From the cell containing the given text, extract its center point as [x, y] coordinate. 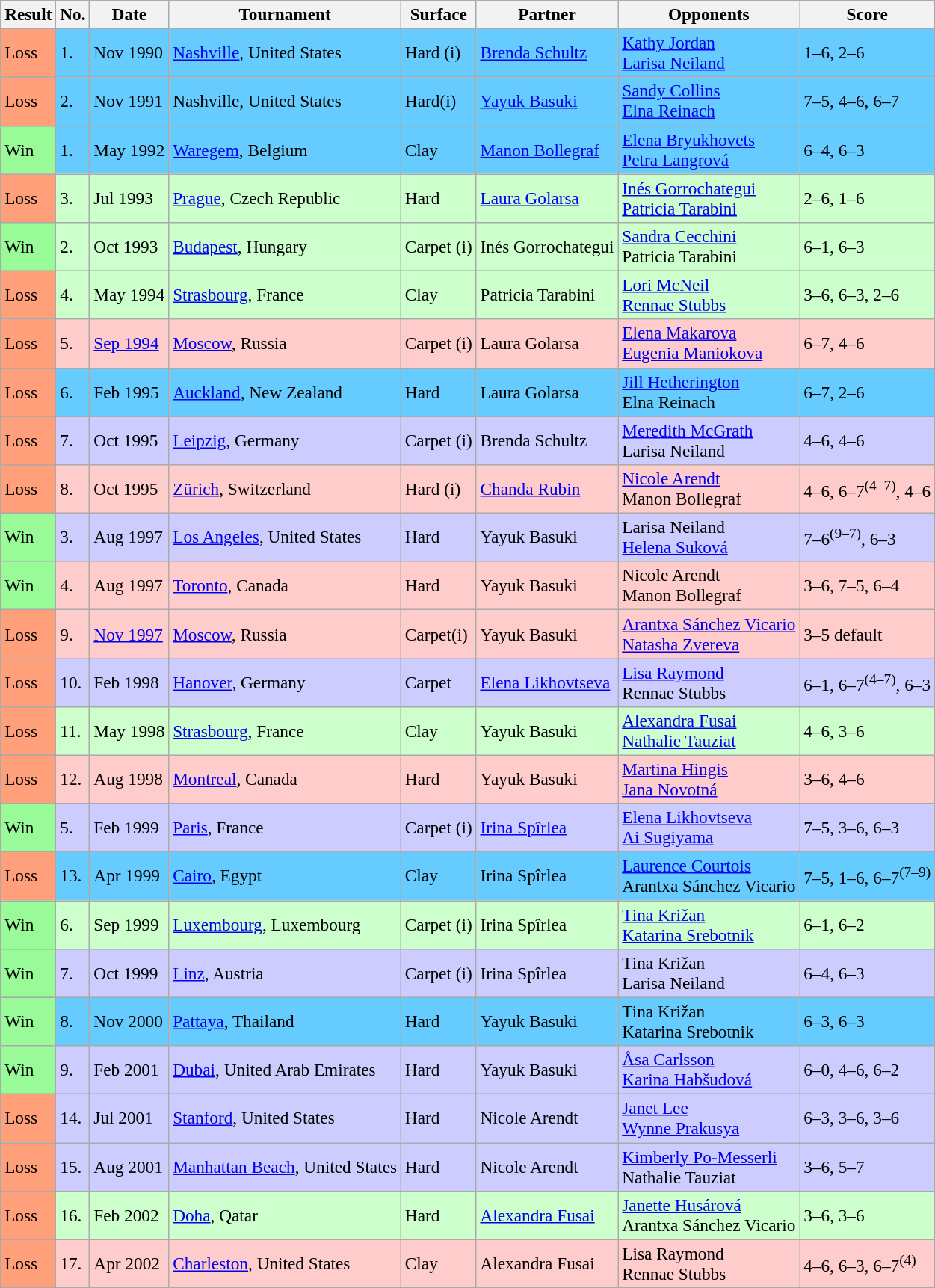
Sep 1999 [129, 924]
Feb 2002 [129, 1215]
Feb 1998 [129, 682]
Waregem, Belgium [286, 150]
Inés Gorrochategui [547, 247]
Budapest, Hungary [286, 247]
Larisa Neiland Helena Suková [709, 537]
No. [73, 14]
Feb 1995 [129, 392]
Elena Makarova Eugenia Maniokova [709, 344]
Manhattan Beach, United States [286, 1166]
Lori McNeil Rennae Stubbs [709, 295]
Sandy Collins Elna Reinach [709, 102]
Sep 1994 [129, 344]
May 1998 [129, 731]
Dubai, United Arab Emirates [286, 1069]
4–6, 4–6 [867, 440]
Feb 1999 [129, 828]
3–6, 5–7 [867, 1166]
Feb 2001 [129, 1069]
6–3, 3–6, 3–6 [867, 1118]
4–6, 6–7(4–7), 4–6 [867, 489]
Martina Hingis Jana Novotná [709, 779]
May 1994 [129, 295]
14. [73, 1118]
Nov 1997 [129, 634]
Apr 1999 [129, 876]
Score [867, 14]
Åsa Carlsson Karina Habšudová [709, 1069]
Partner [547, 14]
6–1, 6–7(4–7), 6–3 [867, 682]
Alexandra Fusai Nathalie Tauziat [709, 731]
6–7, 4–6 [867, 344]
Tina Križan Larisa Neiland [709, 973]
Aug 1998 [129, 779]
6–1, 6–3 [867, 247]
Kathy Jordan Larisa Neiland [709, 52]
Linz, Austria [286, 973]
7–5, 4–6, 6–7 [867, 102]
Janet Lee Wynne Prakusya [709, 1118]
4–6, 6–3, 6–7(4) [867, 1263]
15. [73, 1166]
3–6, 3–6 [867, 1215]
6–0, 4–6, 6–2 [867, 1069]
Inés Gorrochategui Patricia Tarabini [709, 197]
Surface [438, 14]
Luxembourg, Luxembourg [286, 924]
Jul 1993 [129, 197]
Los Angeles, United States [286, 537]
6–3, 6–3 [867, 1021]
3–6, 4–6 [867, 779]
Nov 2000 [129, 1021]
Cairo, Egypt [286, 876]
Aug 2001 [129, 1166]
Toronto, Canada [286, 586]
Kimberly Po-Messerli Nathalie Tauziat [709, 1166]
Nov 1990 [129, 52]
7–6(9–7), 6–3 [867, 537]
2–6, 1–6 [867, 197]
1–6, 2–6 [867, 52]
Paris, France [286, 828]
Oct 1999 [129, 973]
10. [73, 682]
Jill Hetherington Elna Reinach [709, 392]
Oct 1993 [129, 247]
13. [73, 876]
7–5, 3–6, 6–3 [867, 828]
Elena Bryukhovets Petra Langrová [709, 150]
3–6, 6–3, 2–6 [867, 295]
Janette Husárová Arantxa Sánchez Vicario [709, 1215]
11. [73, 731]
Elena Likhovtseva [547, 682]
Meredith McGrath Larisa Neiland [709, 440]
May 1992 [129, 150]
Sandra Cecchini Patricia Tarabini [709, 247]
Montreal, Canada [286, 779]
3–6, 7–5, 6–4 [867, 586]
Hanover, Germany [286, 682]
Leipzig, Germany [286, 440]
Patricia Tarabini [547, 295]
Zürich, Switzerland [286, 489]
Tournament [286, 14]
12. [73, 779]
Stanford, United States [286, 1118]
Hard(i) [438, 102]
Carpet(i) [438, 634]
Pattaya, Thailand [286, 1021]
Jul 2001 [129, 1118]
6–1, 6–2 [867, 924]
Doha, Qatar [286, 1215]
4–6, 3–6 [867, 731]
Manon Bollegraf [547, 150]
Laurence Courtois Arantxa Sánchez Vicario [709, 876]
Arantxa Sánchez Vicario Natasha Zvereva [709, 634]
3–5 default [867, 634]
Apr 2002 [129, 1263]
7–5, 1–6, 6–7(7–9) [867, 876]
Result [28, 14]
Charleston, United States [286, 1263]
Auckland, New Zealand [286, 392]
Elena Likhovtseva Ai Sugiyama [709, 828]
Opponents [709, 14]
Date [129, 14]
Carpet [438, 682]
Nov 1991 [129, 102]
Prague, Czech Republic [286, 197]
6–7, 2–6 [867, 392]
16. [73, 1215]
Chanda Rubin [547, 489]
17. [73, 1263]
